For the text-containing cell, return its midpoint in [X, Y] coordinate format. 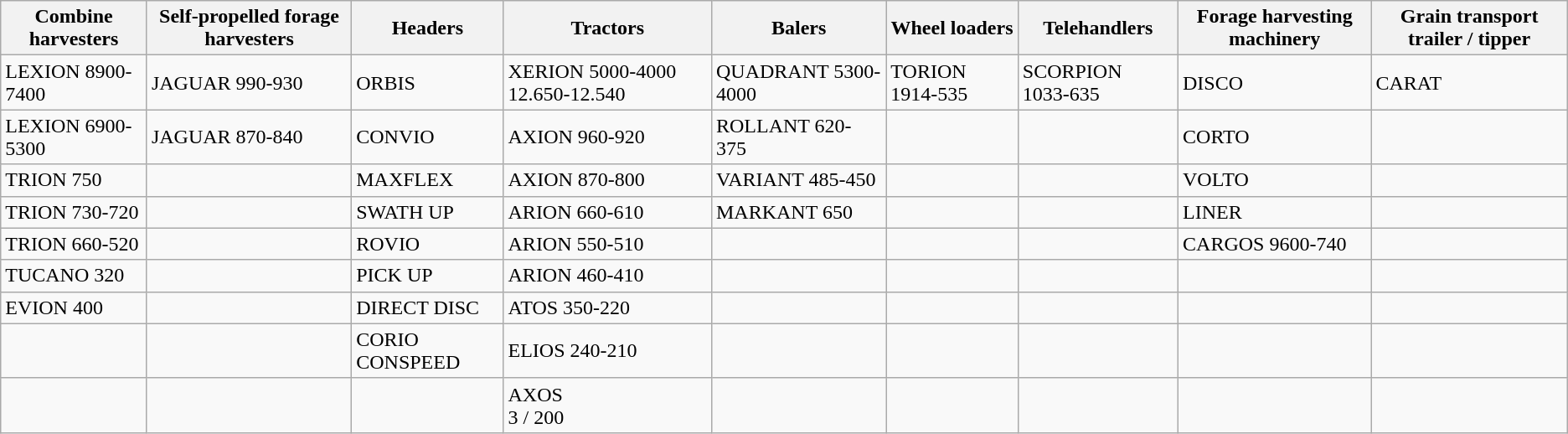
CORIO CONSPEED [427, 350]
TRION 730-720 [74, 212]
AXION 960-920 [607, 137]
TRION 660-520 [74, 244]
ARION 460-410 [607, 276]
ELIOS 240-210 [607, 350]
MARKANT 650 [798, 212]
AXION 870-800 [607, 180]
CARAT [1469, 82]
Telehandlers [1097, 28]
VARIANT 485-450 [798, 180]
LINER [1275, 212]
Forage harvesting machinery [1275, 28]
DISCO [1275, 82]
AXOS3 / 200 [607, 406]
SWATH UP [427, 212]
Grain transport trailer / tipper [1469, 28]
TRION 750 [74, 180]
PICK UP [427, 276]
Self-propelled forage harvesters [249, 28]
LEXION 8900-7400 [74, 82]
VOLTO [1275, 180]
Balers [798, 28]
ORBIS [427, 82]
ATOS 350-220 [607, 307]
ROVIO [427, 244]
JAGUAR 870-840 [249, 137]
CONVIO [427, 137]
MAXFLEX [427, 180]
Wheel loaders [952, 28]
ROLLANT 620-375 [798, 137]
TUCANO 320 [74, 276]
Combine harvesters [74, 28]
ARION 550-510 [607, 244]
Tractors [607, 28]
SCORPION 1033-635 [1097, 82]
TORION 1914-535 [952, 82]
QUADRANT 5300-4000 [798, 82]
LEXION 6900-5300 [74, 137]
JAGUAR 990-930 [249, 82]
CARGOS 9600-740 [1275, 244]
XERION 5000-4000 12.650-12.540 [607, 82]
EVION 400 [74, 307]
CORTO [1275, 137]
DIRECT DISC [427, 307]
ARION 660-610 [607, 212]
Headers [427, 28]
